Search for the cell housing the specified text and yield its (X, Y) center coordinate. 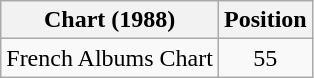
French Albums Chart (110, 58)
Position (265, 20)
Chart (1988) (110, 20)
55 (265, 58)
